Find where the given text appears and provide that cell's center as (x, y) coordinate. 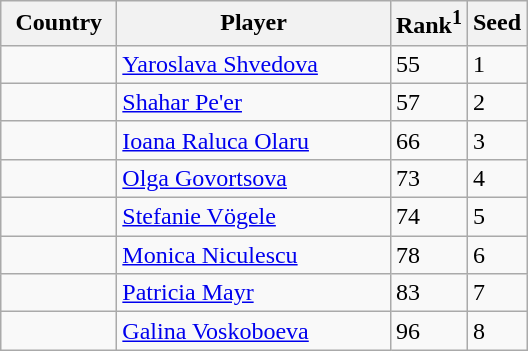
78 (428, 255)
83 (428, 293)
7 (496, 293)
74 (428, 217)
1 (496, 64)
3 (496, 140)
96 (428, 331)
Country (59, 24)
Olga Govortsova (254, 178)
Galina Voskoboeva (254, 331)
Patricia Mayr (254, 293)
2 (496, 102)
Monica Niculescu (254, 255)
6 (496, 255)
5 (496, 217)
4 (496, 178)
55 (428, 64)
Stefanie Vögele (254, 217)
Yaroslava Shvedova (254, 64)
Seed (496, 24)
73 (428, 178)
57 (428, 102)
Rank1 (428, 24)
Shahar Pe'er (254, 102)
Player (254, 24)
8 (496, 331)
66 (428, 140)
Ioana Raluca Olaru (254, 140)
